Scan for the cell matching the given text and deliver its (x, y) coordinate at center. 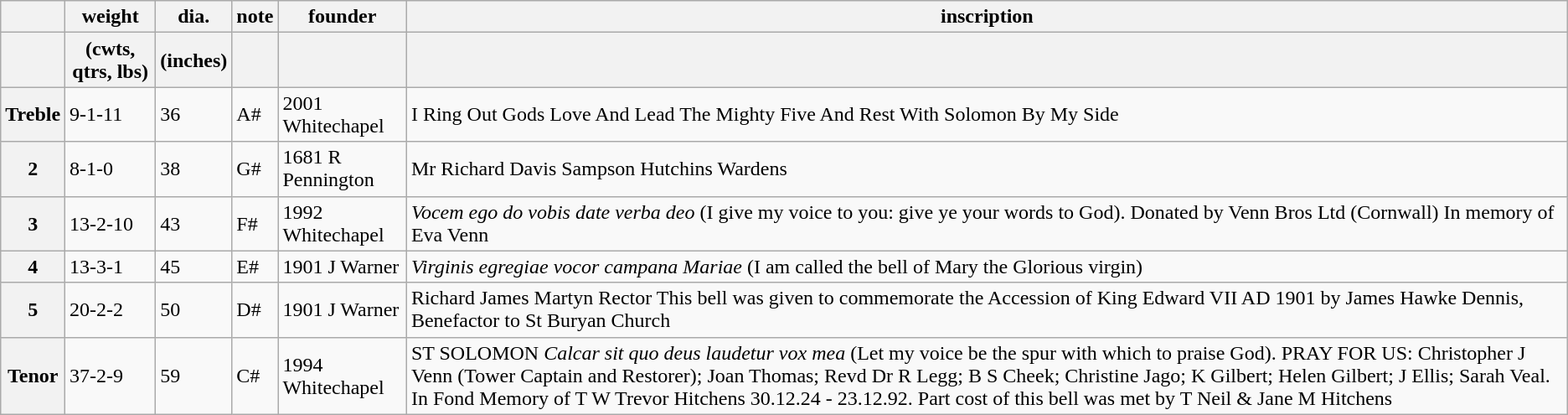
Virginis egregiae vocor campana Mariae (I am called the bell of Mary the Glorious virgin) (987, 267)
2 (34, 169)
(inches) (194, 60)
founder (343, 17)
D# (255, 310)
1994 Whitechapel (343, 376)
36 (194, 114)
37-2-9 (111, 376)
I Ring Out Gods Love And Lead The Mighty Five And Rest With Solomon By My Side (987, 114)
dia. (194, 17)
3 (34, 223)
F# (255, 223)
C# (255, 376)
Mr Richard Davis Sampson Hutchins Wardens (987, 169)
50 (194, 310)
1992 Whitechapel (343, 223)
43 (194, 223)
E# (255, 267)
1681 R Pennington (343, 169)
Tenor (34, 376)
4 (34, 267)
Treble (34, 114)
A# (255, 114)
note (255, 17)
5 (34, 310)
weight (111, 17)
Vocem ego do vobis date verba deo (I give my voice to you: give ye your words to God). Donated by Venn Bros Ltd (Cornwall) In memory of Eva Venn (987, 223)
13-2-10 (111, 223)
inscription (987, 17)
(cwts, qtrs, lbs) (111, 60)
G# (255, 169)
38 (194, 169)
20-2-2 (111, 310)
59 (194, 376)
2001 Whitechapel (343, 114)
8-1-0 (111, 169)
13-3-1 (111, 267)
45 (194, 267)
9-1-11 (111, 114)
